Return [X, Y] of the center of cell containing provided text 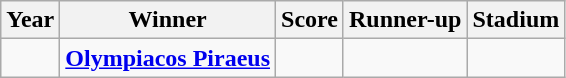
Winner [168, 20]
Score [310, 20]
Olympiacos Piraeus [168, 58]
Year [30, 20]
Stadium [516, 20]
Runner-up [405, 20]
